Capture the cell that displays the provided text and extract its [x, y] central coordinate. 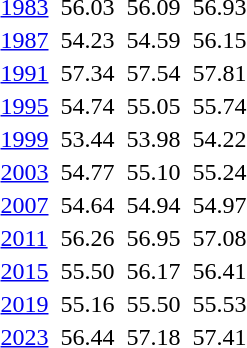
53.98 [154, 139]
56.17 [154, 271]
56.95 [154, 238]
55.16 [88, 304]
57.54 [154, 73]
55.10 [154, 172]
54.77 [88, 172]
54.23 [88, 40]
54.74 [88, 106]
57.34 [88, 73]
54.64 [88, 205]
56.26 [88, 238]
54.94 [154, 205]
53.44 [88, 139]
55.05 [154, 106]
54.59 [154, 40]
